Capture the cell that displays the provided text and extract its [x, y] central coordinate. 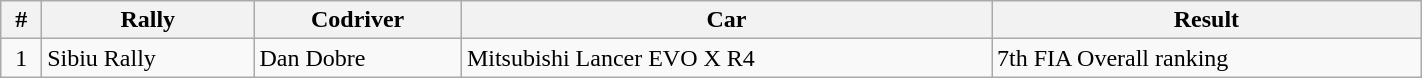
Result [1207, 20]
Rally [148, 20]
1 [22, 58]
# [22, 20]
Codriver [358, 20]
Sibiu Rally [148, 58]
Mitsubishi Lancer EVO X R4 [726, 58]
Car [726, 20]
Dan Dobre [358, 58]
7th FIA Overall ranking [1207, 58]
